Provide the (X, Y) coordinate of the cell's center where the given text is located.  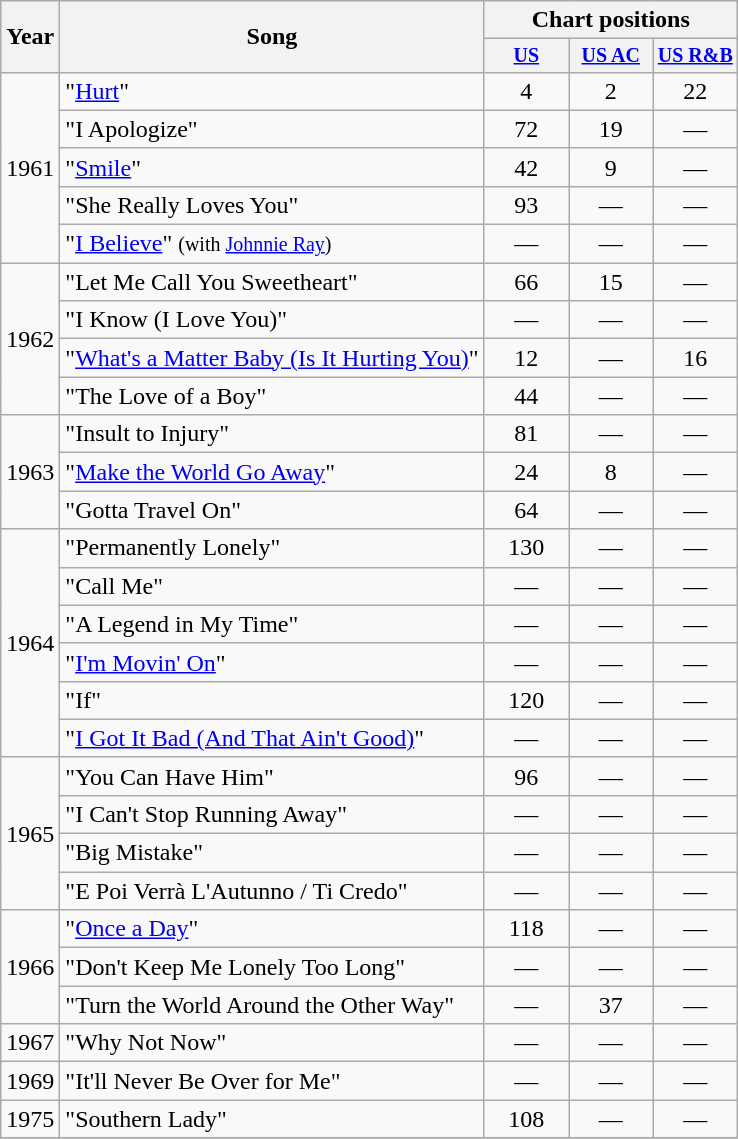
US AC (611, 56)
"What's a Matter Baby (Is It Hurting You)" (272, 358)
Year (30, 37)
19 (611, 129)
"Hurt" (272, 91)
2 (611, 91)
8 (611, 472)
37 (611, 1005)
1964 (30, 643)
"I Got It Bad (And That Ain't Good)" (272, 738)
22 (695, 91)
93 (526, 205)
"You Can Have Him" (272, 776)
"Let Me Call You Sweetheart" (272, 282)
108 (526, 1119)
"Big Mistake" (272, 853)
"I Apologize" (272, 129)
66 (526, 282)
"A Legend in My Time" (272, 624)
1975 (30, 1119)
"Smile" (272, 167)
1963 (30, 472)
"I Can't Stop Running Away" (272, 814)
"E Poi Verrà L'Autunno / Ti Credo" (272, 891)
44 (526, 396)
"I'm Movin' On" (272, 662)
1966 (30, 967)
"I Believe" (with Johnnie Ray) (272, 244)
9 (611, 167)
24 (526, 472)
"Turn the World Around the Other Way" (272, 1005)
42 (526, 167)
"Don't Keep Me Lonely Too Long" (272, 967)
4 (526, 91)
1961 (30, 167)
118 (526, 929)
"I Know (I Love You)" (272, 320)
"Call Me" (272, 586)
96 (526, 776)
12 (526, 358)
1965 (30, 833)
"Once a Day" (272, 929)
1962 (30, 339)
1969 (30, 1081)
"Permanently Lonely" (272, 548)
72 (526, 129)
"Why Not Now" (272, 1043)
"If" (272, 700)
Song (272, 37)
"She Really Loves You" (272, 205)
US (526, 56)
16 (695, 358)
"Southern Lady" (272, 1119)
US R&B (695, 56)
1967 (30, 1043)
"It'll Never Be Over for Me" (272, 1081)
120 (526, 700)
15 (611, 282)
"Gotta Travel On" (272, 510)
"Make the World Go Away" (272, 472)
"The Love of a Boy" (272, 396)
Chart positions (610, 20)
"Insult to Injury" (272, 434)
130 (526, 548)
81 (526, 434)
64 (526, 510)
